Locate the cell with the specified text and output its [x, y] center coordinate. 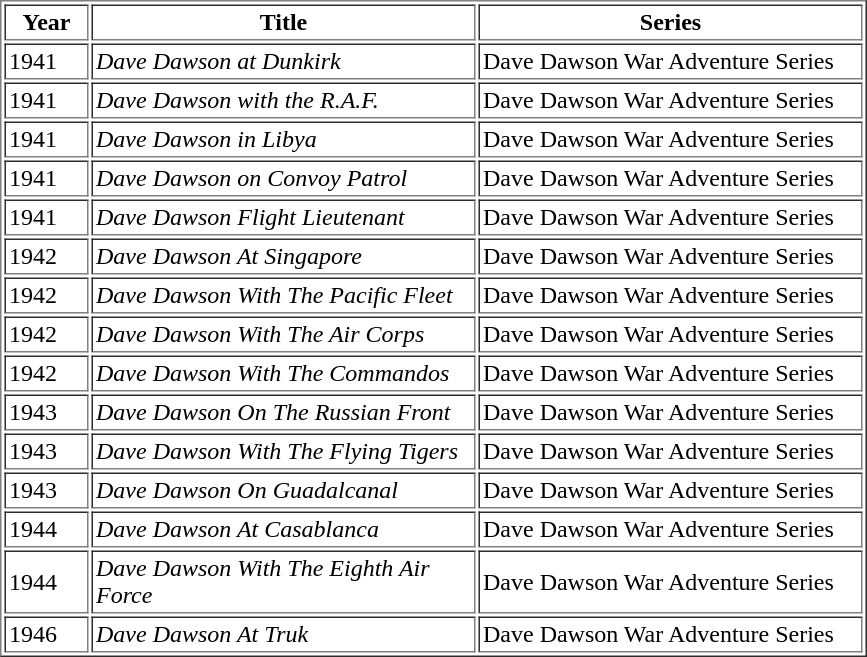
Dave Dawson With The Air Corps [284, 334]
Title [284, 22]
Dave Dawson On The Russian Front [284, 412]
Dave Dawson With The Commandos [284, 374]
Dave Dawson at Dunkirk [284, 62]
Dave Dawson At Truk [284, 634]
Dave Dawson Flight Lieutenant [284, 218]
Year [46, 22]
Dave Dawson At Singapore [284, 256]
Dave Dawson on Convoy Patrol [284, 178]
Dave Dawson with the R.A.F. [284, 100]
Dave Dawson With The Eighth Air Force [284, 582]
Dave Dawson in Libya [284, 140]
Dave Dawson With The Flying Tigers [284, 452]
1946 [46, 634]
Dave Dawson On Guadalcanal [284, 490]
Series [670, 22]
Dave Dawson At Casablanca [284, 530]
Dave Dawson With The Pacific Fleet [284, 296]
